For the text-containing cell, return its midpoint in (X, Y) coordinate format. 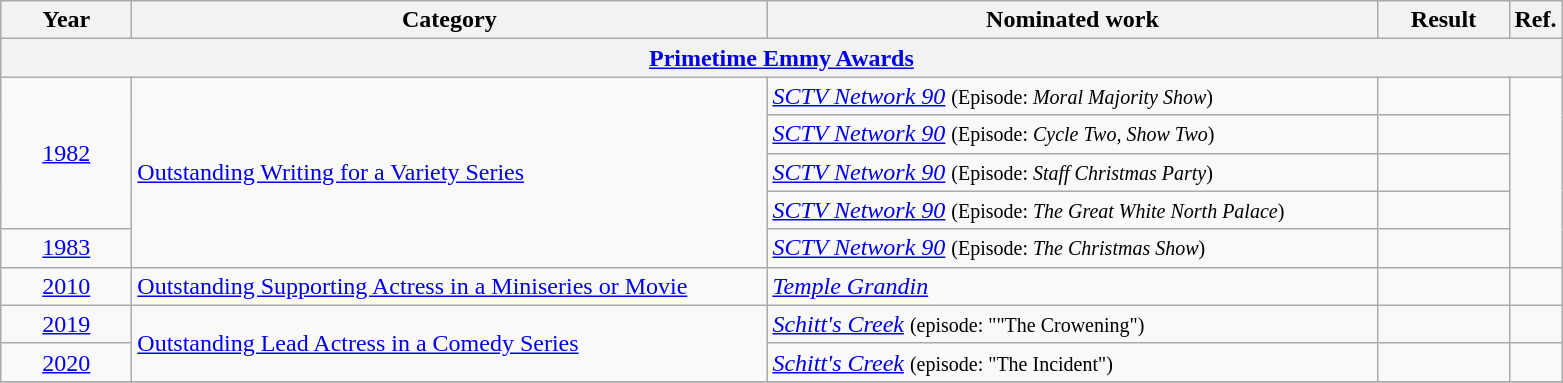
2019 (66, 324)
SCTV Network 90 (Episode: Staff Christmas Party) (1072, 172)
1983 (66, 248)
Nominated work (1072, 20)
Outstanding Lead Actress in a Comedy Series (450, 343)
Schitt's Creek (episode: ""The Crowening") (1072, 324)
2020 (66, 362)
Ref. (1536, 20)
Schitt's Creek (episode: "The Incident") (1072, 362)
SCTV Network 90 (Episode: Cycle Two, Show Two) (1072, 134)
1982 (66, 153)
Category (450, 20)
SCTV Network 90 (Episode: The Christmas Show) (1072, 248)
2010 (66, 286)
Temple Grandin (1072, 286)
Outstanding Writing for a Variety Series (450, 172)
SCTV Network 90 (Episode: The Great White North Palace) (1072, 210)
Outstanding Supporting Actress in a Miniseries or Movie (450, 286)
Year (66, 20)
Result (1444, 20)
Primetime Emmy Awards (782, 58)
SCTV Network 90 (Episode: Moral Majority Show) (1072, 96)
